Return [x, y] of the center of cell containing provided text 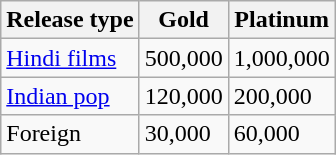
500,000 [184, 58]
60,000 [282, 134]
200,000 [282, 96]
Gold [184, 20]
120,000 [184, 96]
30,000 [184, 134]
Hindi films [70, 58]
Foreign [70, 134]
1,000,000 [282, 58]
Platinum [282, 20]
Release type [70, 20]
Indian pop [70, 96]
